Pinpoint the cell where the given text exists, returning its (X, Y) midpoint coordinate. 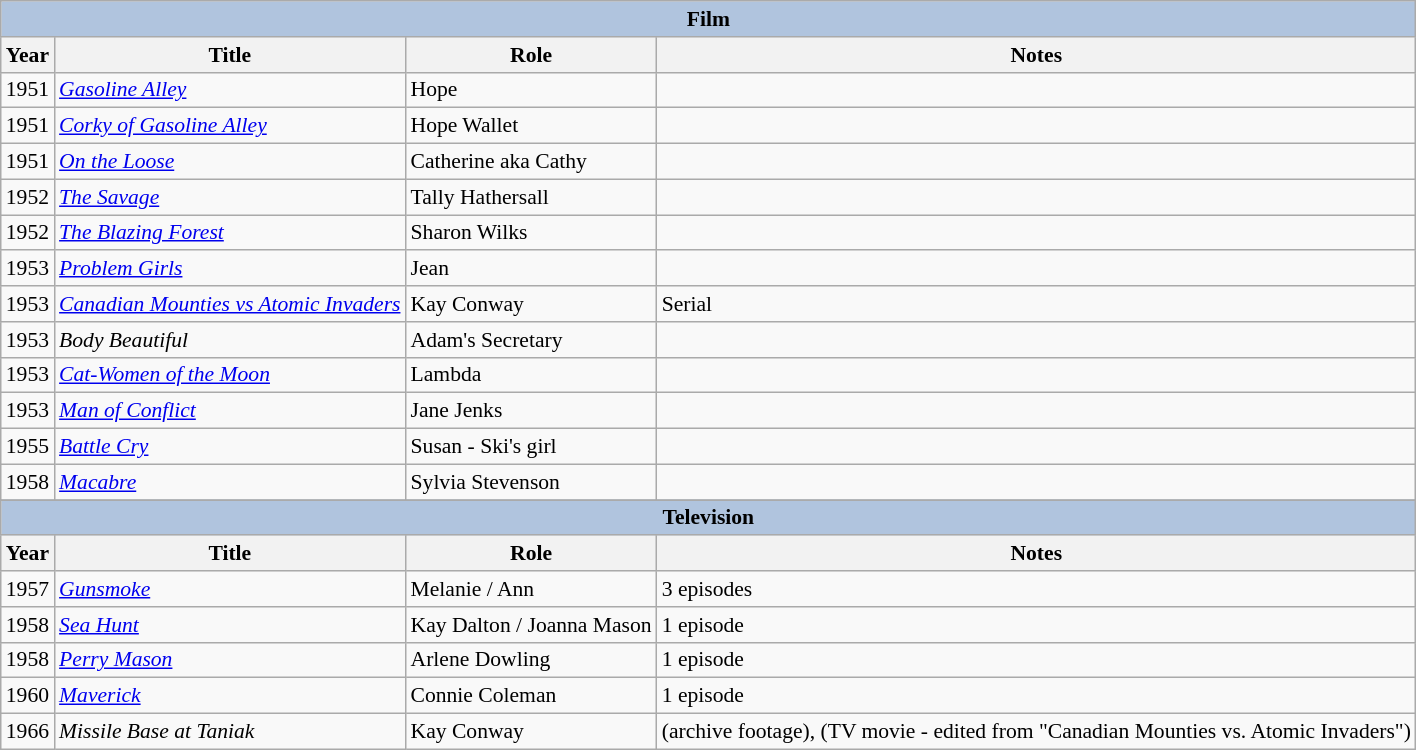
Lambda (532, 375)
1955 (28, 447)
Adam's Secretary (532, 340)
Hope Wallet (532, 126)
Serial (1036, 304)
1957 (28, 589)
On the Loose (230, 162)
Sylvia Stevenson (532, 482)
Problem Girls (230, 269)
Tally Hathersall (532, 197)
The Savage (230, 197)
Canadian Mounties vs Atomic Invaders (230, 304)
The Blazing Forest (230, 233)
Gasoline Alley (230, 90)
Gunsmoke (230, 589)
Perry Mason (230, 660)
Missile Base at Taniak (230, 732)
Susan - Ski's girl (532, 447)
Catherine aka Cathy (532, 162)
Corky of Gasoline Alley (230, 126)
Connie Coleman (532, 696)
1960 (28, 696)
Cat-Women of the Moon (230, 375)
1966 (28, 732)
3 episodes (1036, 589)
(archive footage), (TV movie - edited from "Canadian Mounties vs. Atomic Invaders") (1036, 732)
Arlene Dowling (532, 660)
Jean (532, 269)
Macabre (230, 482)
Melanie / Ann (532, 589)
Kay Dalton / Joanna Mason (532, 625)
Man of Conflict (230, 411)
Sea Hunt (230, 625)
Jane Jenks (532, 411)
Battle Cry (230, 447)
Body Beautiful (230, 340)
Television (708, 518)
Hope (532, 90)
Sharon Wilks (532, 233)
Maverick (230, 696)
Film (708, 19)
